Output the [X, Y] coordinate of the center of the cell containing the given text.  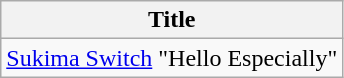
Title [172, 20]
Sukima Switch "Hello Especially" [172, 58]
